Return [X, Y] of the center of cell containing provided text 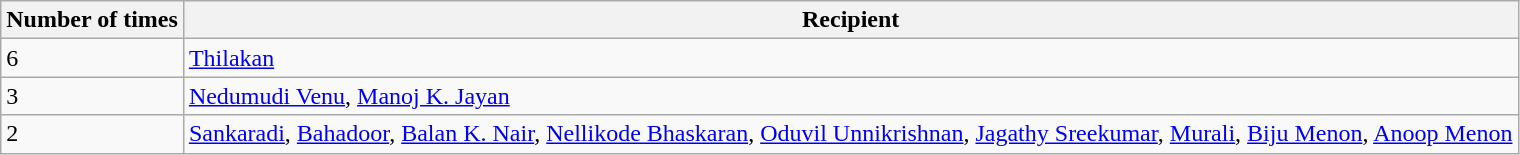
Sankaradi, Bahadoor, Balan K. Nair, Nellikode Bhaskaran, Oduvil Unnikrishnan, Jagathy Sreekumar, Murali, Biju Menon, Anoop Menon [850, 134]
Number of times [92, 20]
Thilakan [850, 58]
2 [92, 134]
Recipient [850, 20]
6 [92, 58]
3 [92, 96]
Nedumudi Venu, Manoj K. Jayan [850, 96]
